Find where the given text appears and provide that cell's center as (X, Y) coordinate. 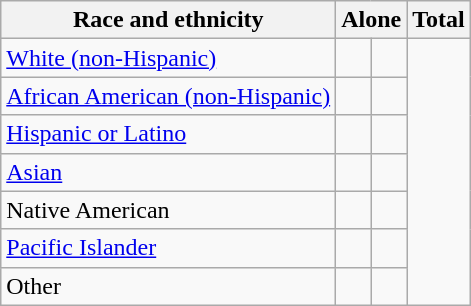
Race and ethnicity (168, 20)
African American (non-Hispanic) (168, 96)
Hispanic or Latino (168, 134)
Asian (168, 172)
White (non-Hispanic) (168, 58)
Total (439, 20)
Alone (372, 20)
Other (168, 286)
Native American (168, 210)
Pacific Islander (168, 248)
